Provide the [x, y] coordinate of the cell's center where the given text is located.  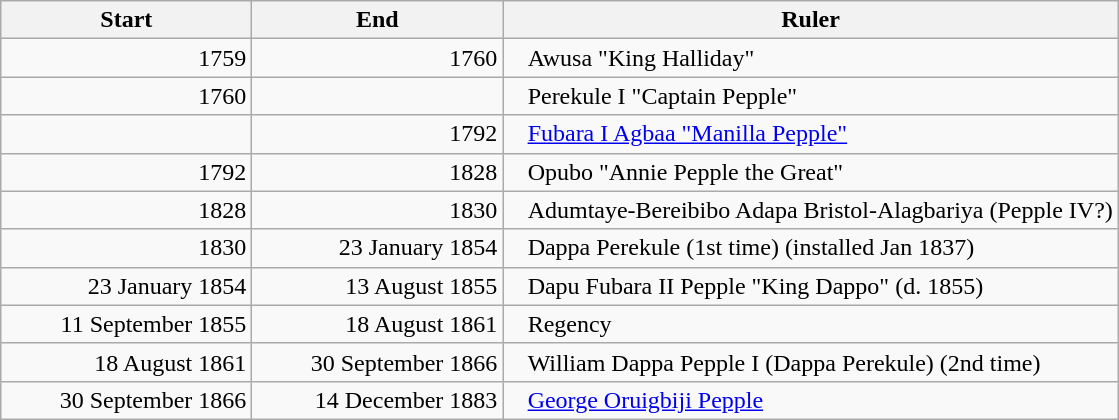
Fubara I Agbaa "Manilla Pepple" [810, 134]
Ruler [810, 20]
William Dappa Pepple I (Dappa Perekule) (2nd time) [810, 362]
Awusa "King Halliday" [810, 58]
1759 [126, 58]
14 December 1883 [378, 400]
Dapu Fubara II Pepple "King Dappo" (d. 1855) [810, 286]
End [378, 20]
Start [126, 20]
11 September 1855 [126, 324]
Opubo "Annie Pepple the Great" [810, 172]
George Oruigbiji Pepple [810, 400]
Perekule I "Captain Pepple" [810, 96]
13 August 1855 [378, 286]
Dappa Perekule (1st time) (installed Jan 1837) [810, 248]
Regency [810, 324]
Adumtaye-Bereibibo Adapa Bristol-Alagbariya (Pepple IV?) [810, 210]
